Detect which cell encompasses the target text, then output its [X, Y] center coordinate. 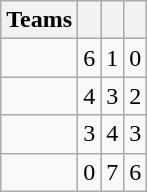
7 [112, 172]
1 [112, 58]
Teams [40, 20]
2 [136, 96]
